Output the (x, y) coordinate of the center of the cell containing the given text.  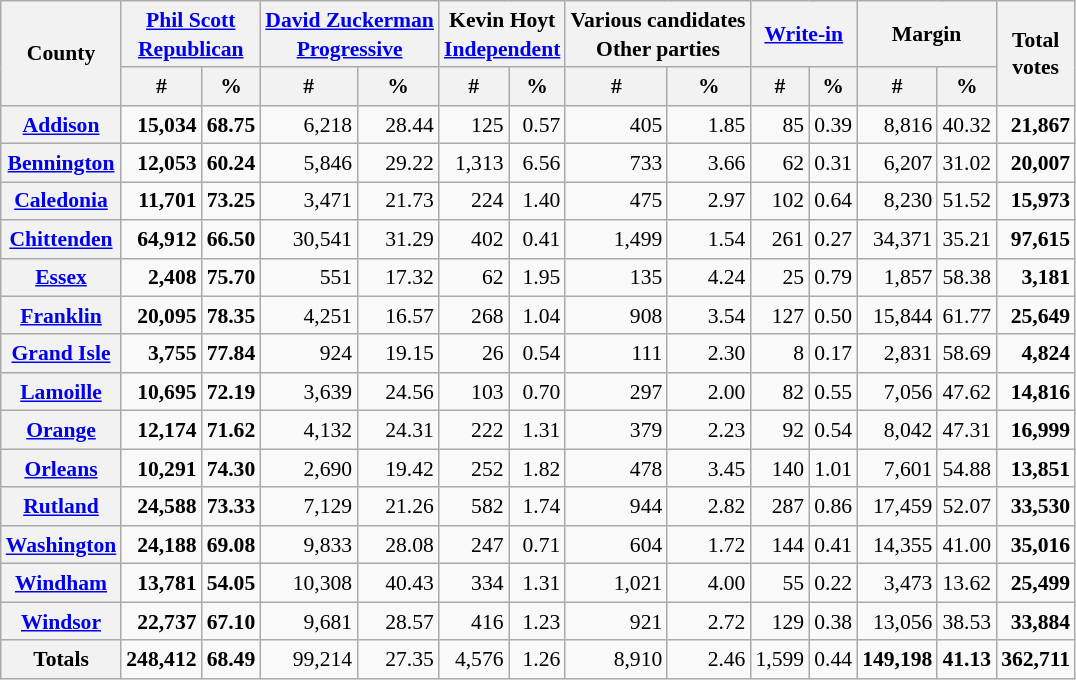
149,198 (897, 659)
129 (780, 621)
28.57 (398, 621)
28.44 (398, 125)
475 (616, 201)
17,459 (897, 507)
9,833 (308, 545)
82 (780, 392)
908 (616, 316)
12,053 (161, 163)
1,599 (780, 659)
6,218 (308, 125)
297 (616, 392)
4,132 (308, 430)
224 (474, 201)
2.30 (708, 354)
0.50 (833, 316)
2.97 (708, 201)
248,412 (161, 659)
25 (780, 277)
21.26 (398, 507)
1.85 (708, 125)
0.38 (833, 621)
140 (780, 468)
19.15 (398, 354)
1.01 (833, 468)
2.23 (708, 430)
Orange (62, 430)
54.05 (232, 583)
6.56 (538, 163)
Windham (62, 583)
127 (780, 316)
22,737 (161, 621)
4.00 (708, 583)
102 (780, 201)
1,857 (897, 277)
8,910 (616, 659)
7,601 (897, 468)
69.08 (232, 545)
Totalvotes (1036, 53)
261 (780, 239)
10,291 (161, 468)
0.79 (833, 277)
40.43 (398, 583)
1,313 (474, 163)
31.02 (966, 163)
71.62 (232, 430)
582 (474, 507)
Kevin HoytIndependent (502, 34)
20,007 (1036, 163)
66.50 (232, 239)
73.33 (232, 507)
Washington (62, 545)
47.62 (966, 392)
2,408 (161, 277)
47.31 (966, 430)
379 (616, 430)
Rutland (62, 507)
2,690 (308, 468)
0.71 (538, 545)
21.73 (398, 201)
1.82 (538, 468)
4.24 (708, 277)
2,831 (897, 354)
3.54 (708, 316)
3,471 (308, 201)
21,867 (1036, 125)
16.57 (398, 316)
13,781 (161, 583)
92 (780, 430)
10,308 (308, 583)
0.64 (833, 201)
35,016 (1036, 545)
0.86 (833, 507)
13,851 (1036, 468)
604 (616, 545)
25,649 (1036, 316)
Chittenden (62, 239)
52.07 (966, 507)
78.35 (232, 316)
12,174 (161, 430)
5,846 (308, 163)
3,639 (308, 392)
34,371 (897, 239)
103 (474, 392)
247 (474, 545)
11,701 (161, 201)
8,230 (897, 201)
9,681 (308, 621)
4,576 (474, 659)
3,755 (161, 354)
Various candidatesOther parties (658, 34)
19.42 (398, 468)
County (62, 53)
Bennington (62, 163)
268 (474, 316)
222 (474, 430)
0.31 (833, 163)
58.38 (966, 277)
733 (616, 163)
13,056 (897, 621)
75.70 (232, 277)
58.69 (966, 354)
55 (780, 583)
17.32 (398, 277)
Addison (62, 125)
1.72 (708, 545)
921 (616, 621)
0.44 (833, 659)
Orleans (62, 468)
73.25 (232, 201)
0.70 (538, 392)
35.21 (966, 239)
3,181 (1036, 277)
0.27 (833, 239)
3.45 (708, 468)
2.46 (708, 659)
25,499 (1036, 583)
135 (616, 277)
15,973 (1036, 201)
68.75 (232, 125)
4,824 (1036, 354)
1.54 (708, 239)
4,251 (308, 316)
54.88 (966, 468)
1.40 (538, 201)
Grand Isle (62, 354)
1.74 (538, 507)
252 (474, 468)
402 (474, 239)
924 (308, 354)
125 (474, 125)
67.10 (232, 621)
2.72 (708, 621)
27.35 (398, 659)
24.56 (398, 392)
41.00 (966, 545)
7,129 (308, 507)
33,884 (1036, 621)
6,207 (897, 163)
2.00 (708, 392)
David ZuckermanProgressive (350, 34)
20,095 (161, 316)
41.13 (966, 659)
1.23 (538, 621)
30,541 (308, 239)
1.26 (538, 659)
97,615 (1036, 239)
Totals (62, 659)
287 (780, 507)
0.55 (833, 392)
16,999 (1036, 430)
1.95 (538, 277)
24,588 (161, 507)
7,056 (897, 392)
60.24 (232, 163)
0.22 (833, 583)
416 (474, 621)
405 (616, 125)
13.62 (966, 583)
Write-in (804, 34)
99,214 (308, 659)
111 (616, 354)
478 (616, 468)
74.30 (232, 468)
10,695 (161, 392)
944 (616, 507)
15,034 (161, 125)
40.32 (966, 125)
68.49 (232, 659)
51.52 (966, 201)
1.04 (538, 316)
Lamoille (62, 392)
Phil ScottRepublican (190, 34)
0.17 (833, 354)
28.08 (398, 545)
362,711 (1036, 659)
144 (780, 545)
551 (308, 277)
77.84 (232, 354)
0.57 (538, 125)
Essex (62, 277)
33,530 (1036, 507)
29.22 (398, 163)
3,473 (897, 583)
14,355 (897, 545)
38.53 (966, 621)
26 (474, 354)
3.66 (708, 163)
31.29 (398, 239)
Caledonia (62, 201)
8,816 (897, 125)
Windsor (62, 621)
Margin (926, 34)
334 (474, 583)
Franklin (62, 316)
1,021 (616, 583)
1,499 (616, 239)
24,188 (161, 545)
0.39 (833, 125)
14,816 (1036, 392)
15,844 (897, 316)
24.31 (398, 430)
72.19 (232, 392)
2.82 (708, 507)
85 (780, 125)
8,042 (897, 430)
8 (780, 354)
61.77 (966, 316)
64,912 (161, 239)
